From the cell containing the given text, extract its center point as (x, y) coordinate. 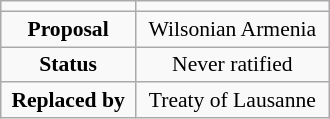
Status (68, 64)
Proposal (68, 29)
Replaced by (68, 100)
Wilsonian Armenia (232, 29)
Treaty of Lausanne (232, 100)
Never ratified (232, 64)
